For the text-containing cell, return its midpoint in [X, Y] coordinate format. 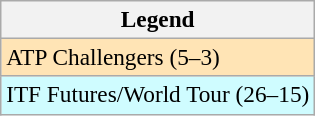
ITF Futures/World Tour (26–15) [158, 95]
ATP Challengers (5–3) [158, 57]
Legend [158, 19]
